Detect which cell encompasses the target text, then output its (x, y) center coordinate. 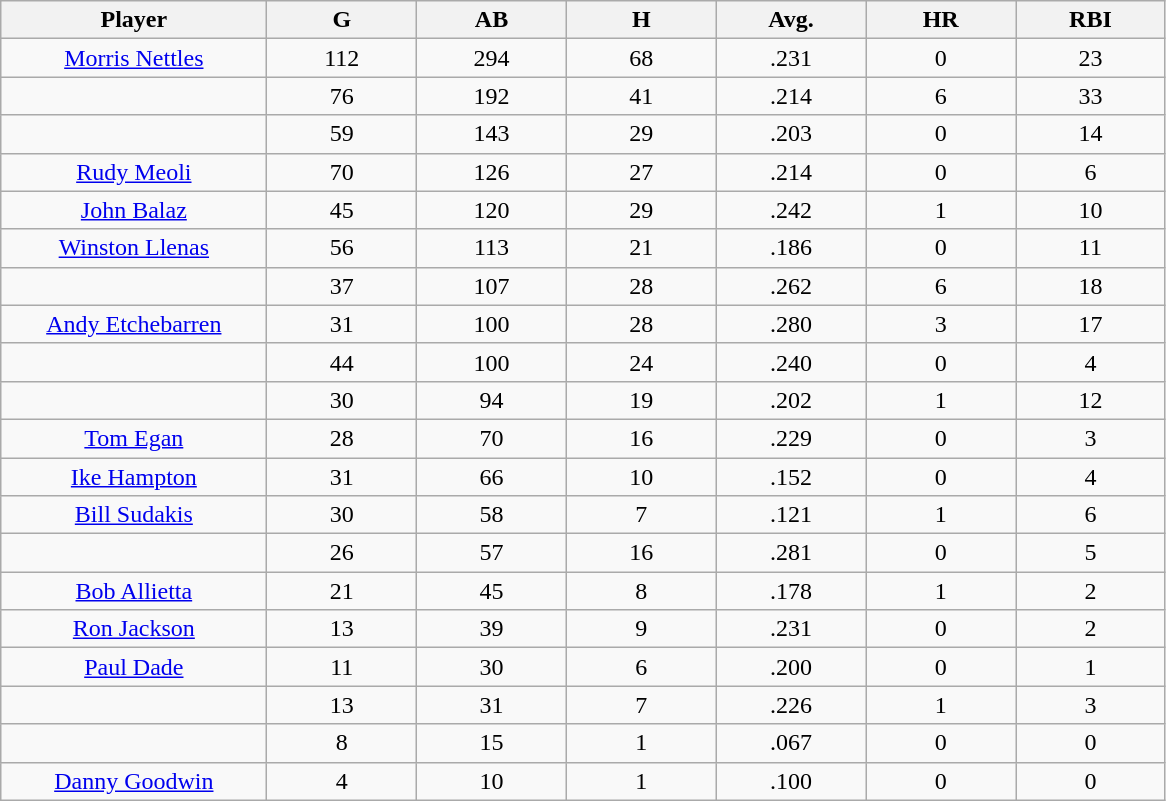
37 (342, 286)
.067 (791, 743)
126 (492, 172)
Winston Llenas (134, 248)
27 (641, 172)
Morris Nettles (134, 58)
24 (641, 362)
18 (1091, 286)
H (641, 20)
HR (941, 20)
33 (1091, 96)
19 (641, 400)
.262 (791, 286)
41 (641, 96)
66 (492, 477)
192 (492, 96)
AB (492, 20)
Danny Goodwin (134, 781)
G (342, 20)
112 (342, 58)
59 (342, 134)
57 (492, 553)
44 (342, 362)
76 (342, 96)
.200 (791, 667)
107 (492, 286)
9 (641, 629)
.152 (791, 477)
294 (492, 58)
.202 (791, 400)
.226 (791, 705)
68 (641, 58)
Paul Dade (134, 667)
5 (1091, 553)
94 (492, 400)
John Balaz (134, 210)
.186 (791, 248)
.178 (791, 591)
Ike Hampton (134, 477)
143 (492, 134)
Rudy Meoli (134, 172)
120 (492, 210)
26 (342, 553)
.240 (791, 362)
.281 (791, 553)
RBI (1091, 20)
Player (134, 20)
113 (492, 248)
.121 (791, 515)
23 (1091, 58)
.229 (791, 438)
Bill Sudakis (134, 515)
.242 (791, 210)
Ron Jackson (134, 629)
12 (1091, 400)
Avg. (791, 20)
Andy Etchebarren (134, 324)
.203 (791, 134)
39 (492, 629)
56 (342, 248)
Bob Allietta (134, 591)
15 (492, 743)
58 (492, 515)
17 (1091, 324)
Tom Egan (134, 438)
.280 (791, 324)
.100 (791, 781)
14 (1091, 134)
